Capture the cell that displays the provided text and extract its [x, y] central coordinate. 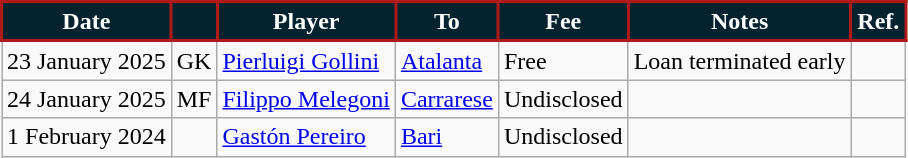
MF [194, 99]
23 January 2025 [87, 60]
GK [194, 60]
Date [87, 22]
Gastón Pereiro [306, 137]
Player [306, 22]
Free [563, 60]
Atalanta [446, 60]
Fee [563, 22]
Loan terminated early [740, 60]
1 February 2024 [87, 137]
Bari [446, 137]
Filippo Melegoni [306, 99]
To [446, 22]
Notes [740, 22]
Pierluigi Gollini [306, 60]
Ref. [878, 22]
Carrarese [446, 99]
24 January 2025 [87, 99]
